Determine the [x, y] coordinate at the center of the cell enclosing the given text.  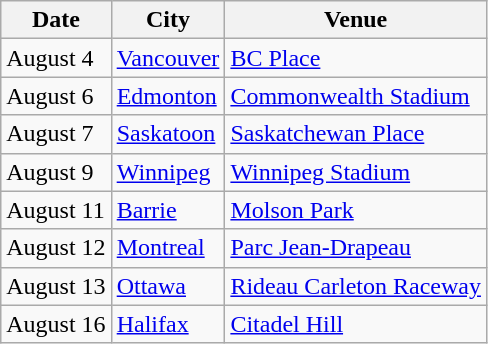
Vancouver [168, 58]
Citadel Hill [356, 324]
Rideau Carleton Raceway [356, 286]
Saskatoon [168, 134]
Ottawa [168, 286]
Saskatchewan Place [356, 134]
August 6 [56, 96]
City [168, 20]
August 4 [56, 58]
BC Place [356, 58]
Barrie [168, 210]
Montreal [168, 248]
Edmonton [168, 96]
August 13 [56, 286]
Halifax [168, 324]
Venue [356, 20]
Date [56, 20]
Molson Park [356, 210]
Parc Jean-Drapeau [356, 248]
August 12 [56, 248]
August 16 [56, 324]
August 7 [56, 134]
August 11 [56, 210]
Winnipeg Stadium [356, 172]
Winnipeg [168, 172]
Commonwealth Stadium [356, 96]
August 9 [56, 172]
